Determine the (x, y) coordinate at the center of the cell enclosing the given text.  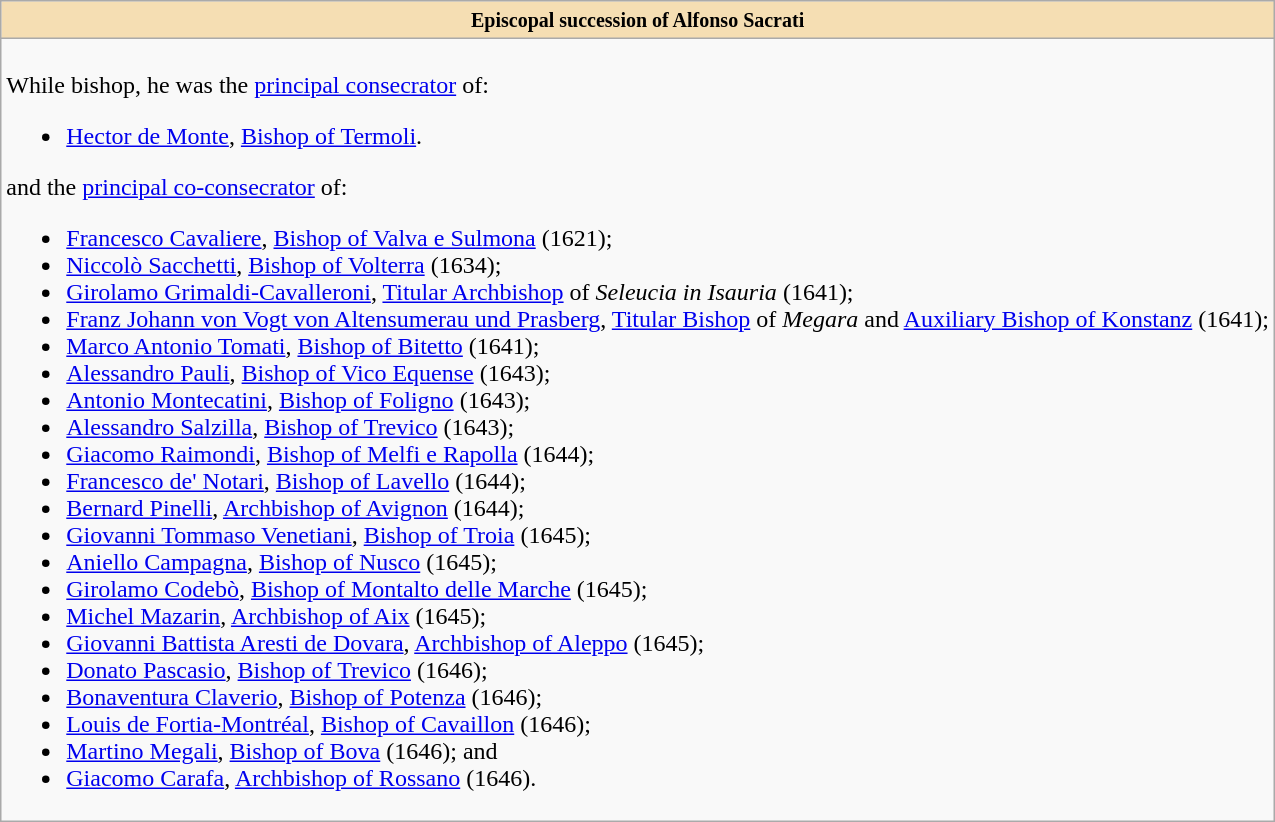
Episcopal succession of Alfonso Sacrati (638, 20)
